From the cell containing the given text, extract its center point as [x, y] coordinate. 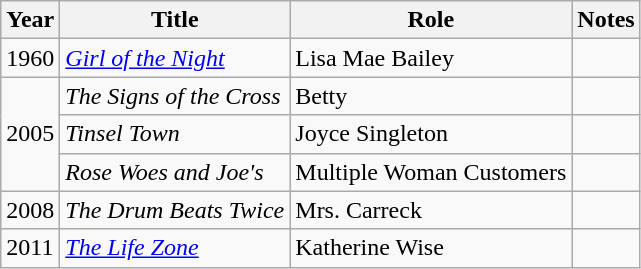
Multiple Woman Customers [431, 172]
2011 [30, 248]
Title [175, 20]
The Signs of the Cross [175, 96]
Betty [431, 96]
Year [30, 20]
The Drum Beats Twice [175, 210]
Girl of the Night [175, 58]
Mrs. Carreck [431, 210]
Role [431, 20]
2008 [30, 210]
Katherine Wise [431, 248]
2005 [30, 134]
1960 [30, 58]
Lisa Mae Bailey [431, 58]
Joyce Singleton [431, 134]
Notes [606, 20]
The Life Zone [175, 248]
Tinsel Town [175, 134]
Rose Woes and Joe's [175, 172]
